Provide the (X, Y) coordinate of the cell's center where the given text is located.  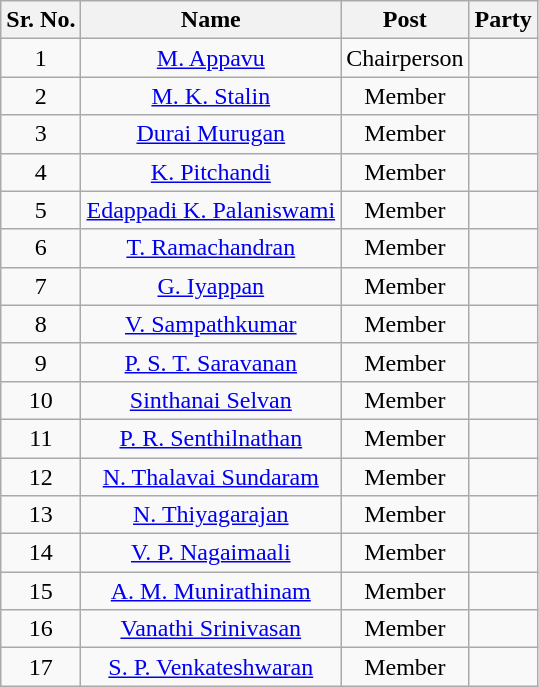
Party (503, 20)
Post (405, 20)
P. R. Senthilnathan (211, 438)
N. Thalavai Sundaram (211, 477)
N. Thiyagarajan (211, 515)
V. Sampathkumar (211, 324)
Edappadi K. Palaniswami (211, 210)
5 (41, 210)
15 (41, 591)
1 (41, 58)
7 (41, 286)
3 (41, 134)
Chairperson (405, 58)
Sr. No. (41, 20)
16 (41, 629)
T. Ramachandran (211, 248)
M. K. Stalin (211, 96)
14 (41, 553)
S. P. Venkateshwaran (211, 667)
K. Pitchandi (211, 172)
10 (41, 400)
6 (41, 248)
Vanathi Srinivasan (211, 629)
17 (41, 667)
P. S. T. Saravanan (211, 362)
G. Iyappan (211, 286)
13 (41, 515)
A. M. Munirathinam (211, 591)
Sinthanai Selvan (211, 400)
M. Appavu (211, 58)
12 (41, 477)
9 (41, 362)
4 (41, 172)
V. P. Nagaimaali (211, 553)
8 (41, 324)
2 (41, 96)
Name (211, 20)
Durai Murugan (211, 134)
11 (41, 438)
